Detect which cell encompasses the target text, then output its (x, y) center coordinate. 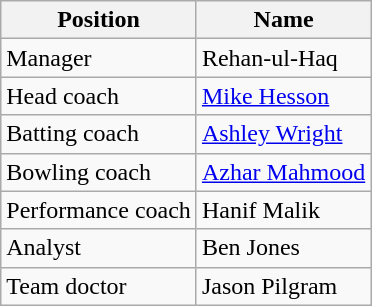
Analyst (99, 248)
Jason Pilgram (283, 286)
Head coach (99, 96)
Ben Jones (283, 248)
Manager (99, 58)
Position (99, 20)
Performance coach (99, 210)
Ashley Wright (283, 134)
Azhar Mahmood (283, 172)
Batting coach (99, 134)
Mike Hesson (283, 96)
Rehan-ul-Haq (283, 58)
Team doctor (99, 286)
Name (283, 20)
Bowling coach (99, 172)
Hanif Malik (283, 210)
